Find where the given text appears and provide that cell's center as (x, y) coordinate. 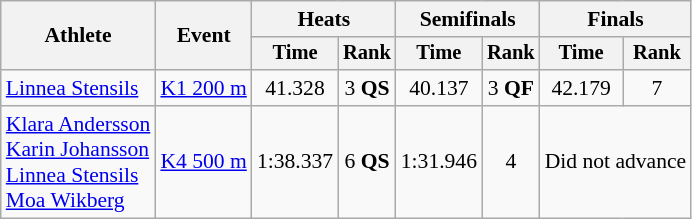
Event (203, 36)
1:38.337 (295, 162)
3 QF (511, 88)
4 (511, 162)
6 QS (367, 162)
42.179 (582, 88)
Linnea Stensils (78, 88)
Semifinals (468, 19)
41.328 (295, 88)
K1 200 m (203, 88)
Athlete (78, 36)
Finals (616, 19)
40.137 (439, 88)
7 (658, 88)
K4 500 m (203, 162)
3 QS (367, 88)
1:31.946 (439, 162)
Klara AnderssonKarin JohanssonLinnea StensilsMoa Wikberg (78, 162)
Did not advance (616, 162)
Heats (324, 19)
